Return the [X, Y] coordinate for the center point of the cell that contains the specified text.  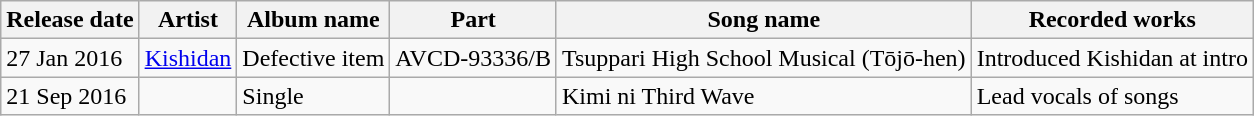
Release date [70, 20]
21 Sep 2016 [70, 96]
Album name [314, 20]
Single [314, 96]
AVCD-93336/B [474, 58]
Kishidan [188, 58]
Tsuppari High School Musical (Tōjō-hen) [764, 58]
Introduced Kishidan at intro [1112, 58]
Part [474, 20]
Artist [188, 20]
Song name [764, 20]
27 Jan 2016 [70, 58]
Defective item [314, 58]
Lead vocals of songs [1112, 96]
Recorded works [1112, 20]
Kimi ni Third Wave [764, 96]
